Provide the [X, Y] coordinate of the cell's center where the given text is located.  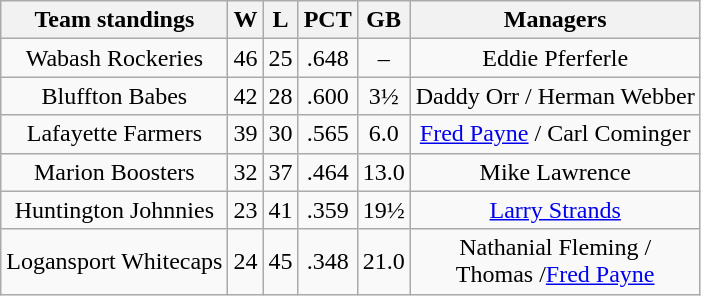
21.0 [384, 262]
39 [246, 134]
3½ [384, 96]
Fred Payne / Carl Cominger [555, 134]
Logansport Whitecaps [114, 262]
Managers [555, 20]
13.0 [384, 172]
19½ [384, 210]
Lafayette Farmers [114, 134]
6.0 [384, 134]
– [384, 58]
Marion Boosters [114, 172]
PCT [328, 20]
.648 [328, 58]
45 [280, 262]
24 [246, 262]
Daddy Orr / Herman Webber [555, 96]
42 [246, 96]
Bluffton Babes [114, 96]
.359 [328, 210]
Nathanial Fleming /Thomas /Fred Payne [555, 262]
46 [246, 58]
W [246, 20]
Huntington Johnnies [114, 210]
.348 [328, 262]
Team standings [114, 20]
37 [280, 172]
L [280, 20]
.464 [328, 172]
32 [246, 172]
41 [280, 210]
25 [280, 58]
GB [384, 20]
Mike Lawrence [555, 172]
Larry Strands [555, 210]
30 [280, 134]
.565 [328, 134]
23 [246, 210]
Wabash Rockeries [114, 58]
Eddie Pferferle [555, 58]
28 [280, 96]
.600 [328, 96]
